Return (X, Y) of the center of cell containing provided text 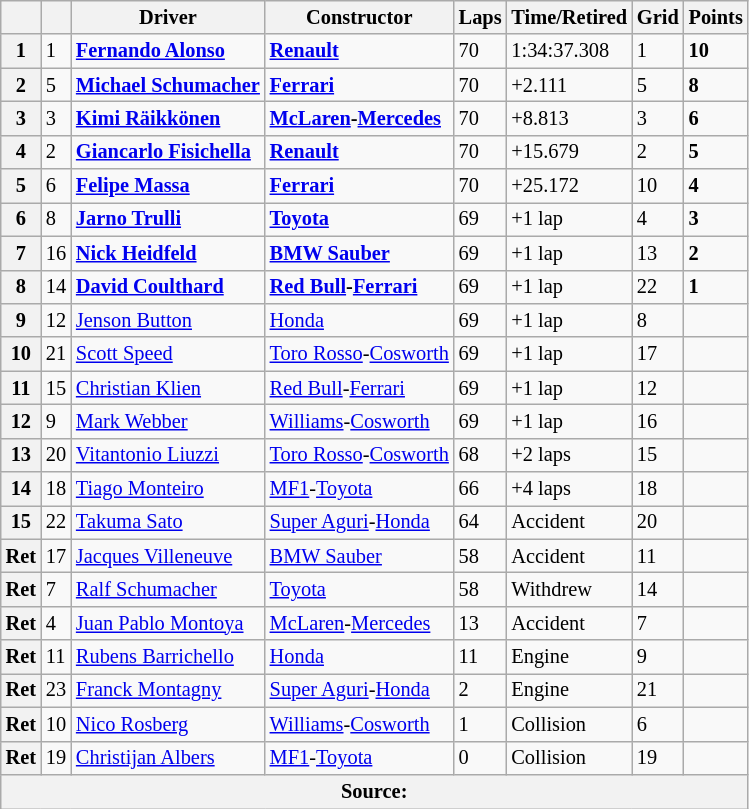
Time/Retired (569, 17)
+2 laps (569, 455)
Constructor (360, 17)
Fernando Alonso (168, 51)
Rubens Barrichello (168, 657)
Takuma Sato (168, 522)
Scott Speed (168, 354)
Kimi Räikkönen (168, 118)
Mark Webber (168, 421)
Ralf Schumacher (168, 589)
1:34:37.308 (569, 51)
Jarno Trulli (168, 219)
Grid (658, 17)
Nick Heidfeld (168, 253)
23 (56, 690)
Withdrew (569, 589)
66 (480, 489)
Nico Rosberg (168, 724)
Vitantonio Liuzzi (168, 455)
Tiago Monteiro (168, 489)
Michael Schumacher (168, 85)
0 (480, 758)
+4 laps (569, 489)
Laps (480, 17)
Christijan Albers (168, 758)
+15.679 (569, 152)
+25.172 (569, 186)
64 (480, 522)
68 (480, 455)
Points (716, 17)
Source: (374, 791)
Juan Pablo Montoya (168, 623)
+8.813 (569, 118)
Franck Montagny (168, 690)
Driver (168, 17)
Felipe Massa (168, 186)
David Coulthard (168, 287)
Jacques Villeneuve (168, 556)
Giancarlo Fisichella (168, 152)
+2.111 (569, 85)
Christian Klien (168, 388)
Jenson Button (168, 320)
